Search for the cell housing the specified text and yield its [x, y] center coordinate. 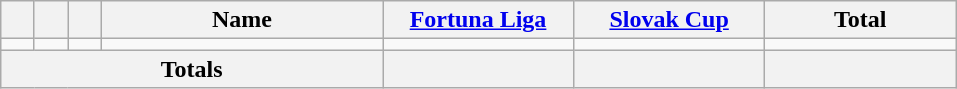
Slovak Cup [670, 20]
Fortuna Liga [478, 20]
Total [860, 20]
Totals [192, 69]
Name [242, 20]
